Capture the cell that displays the provided text and extract its (X, Y) central coordinate. 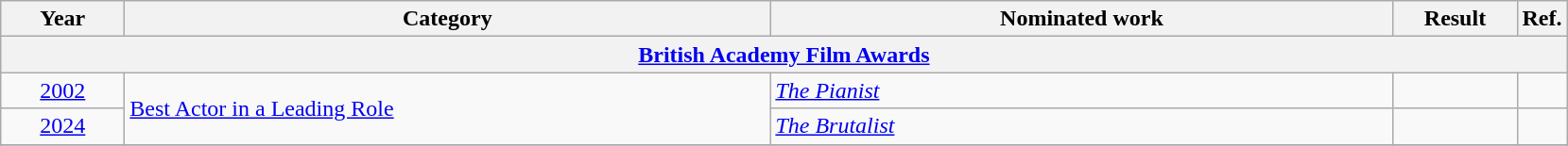
Year (62, 19)
Result (1456, 19)
Nominated work (1081, 19)
2002 (62, 90)
The Pianist (1081, 90)
Ref. (1542, 19)
Category (448, 19)
Best Actor in a Leading Role (448, 108)
2024 (62, 126)
British Academy Film Awards (784, 55)
The Brutalist (1081, 126)
